Determine the [X, Y] coordinate at the center of the cell enclosing the given text.  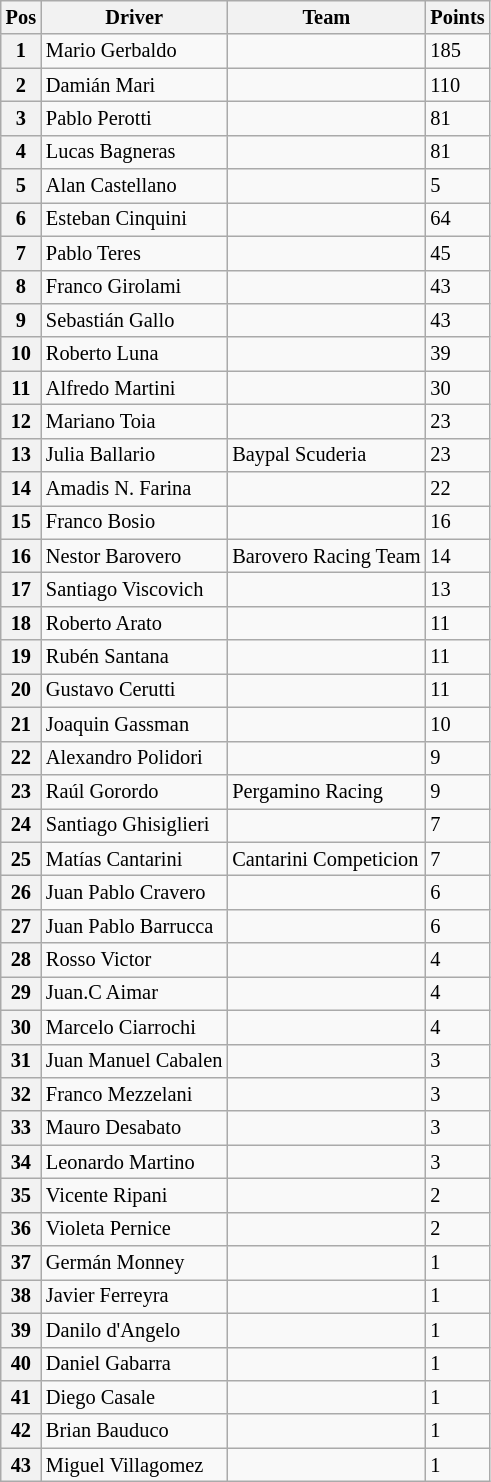
40 [21, 1364]
Roberto Arato [134, 623]
35 [21, 1195]
Juan.C Aimar [134, 993]
Roberto Luna [134, 354]
Pablo Teres [134, 253]
Amadis N. Farina [134, 489]
Diego Casale [134, 1397]
42 [21, 1431]
Barovero Racing Team [326, 556]
Alexandro Polidori [134, 758]
Raúl Gorordo [134, 791]
Pergamino Racing [326, 791]
Brian Bauduco [134, 1431]
Santiago Viscovich [134, 589]
45 [457, 253]
Rubén Santana [134, 657]
21 [21, 724]
25 [21, 859]
185 [457, 51]
Juan Pablo Cravero [134, 892]
19 [21, 657]
37 [21, 1263]
Nestor Barovero [134, 556]
Juan Manuel Cabalen [134, 1061]
Matías Cantarini [134, 859]
Pos [21, 17]
Daniel Gabarra [134, 1364]
Alan Castellano [134, 186]
33 [21, 1128]
Mariano Toia [134, 421]
29 [21, 993]
Mauro Desabato [134, 1128]
Juan Pablo Barrucca [134, 926]
Lucas Bagneras [134, 152]
Vicente Ripani [134, 1195]
26 [21, 892]
Franco Mezzelani [134, 1094]
Joaquin Gassman [134, 724]
Sebastián Gallo [134, 320]
Franco Bosio [134, 522]
Miguel Villagomez [134, 1465]
28 [21, 960]
Driver [134, 17]
17 [21, 589]
Germán Monney [134, 1263]
Cantarini Competicion [326, 859]
Esteban Cinquini [134, 219]
31 [21, 1061]
Alfredo Martini [134, 388]
34 [21, 1162]
38 [21, 1296]
Javier Ferreyra [134, 1296]
41 [21, 1397]
Pablo Perotti [134, 118]
Rosso Victor [134, 960]
Points [457, 17]
27 [21, 926]
15 [21, 522]
Danilo d'Angelo [134, 1330]
Damián Mari [134, 85]
12 [21, 421]
18 [21, 623]
Leonardo Martino [134, 1162]
Gustavo Cerutti [134, 690]
Baypal Scuderia [326, 455]
32 [21, 1094]
Violeta Pernice [134, 1229]
24 [21, 825]
Franco Girolami [134, 287]
Santiago Ghisiglieri [134, 825]
Marcelo Ciarrochi [134, 1027]
Mario Gerbaldo [134, 51]
20 [21, 690]
64 [457, 219]
8 [21, 287]
Julia Ballario [134, 455]
36 [21, 1229]
Team [326, 17]
110 [457, 85]
